Determine the (x, y) coordinate at the center of the cell enclosing the given text.  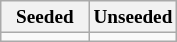
Seeded (45, 17)
Unseeded (133, 17)
